For the text-containing cell, return its midpoint in (x, y) coordinate format. 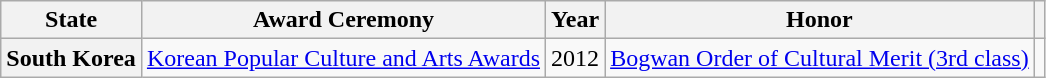
State (72, 20)
South Korea (72, 58)
2012 (576, 58)
Bogwan Order of Cultural Merit (3rd class) (820, 58)
Korean Popular Culture and Arts Awards (343, 58)
Award Ceremony (343, 20)
Year (576, 20)
Honor (820, 20)
